Determine the (x, y) coordinate at the center of the cell enclosing the given text.  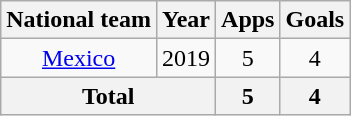
Goals (315, 20)
Year (186, 20)
2019 (186, 58)
National team (79, 20)
Total (108, 96)
Mexico (79, 58)
Apps (248, 20)
